Return [x, y] of the center of cell containing provided text 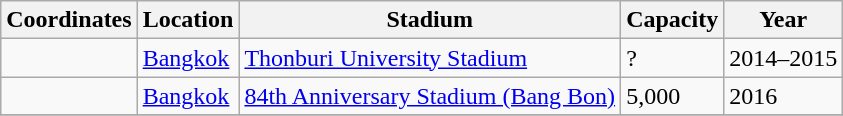
Year [784, 20]
5,000 [672, 96]
Thonburi University Stadium [430, 58]
84th Anniversary Stadium (Bang Bon) [430, 96]
Capacity [672, 20]
2014–2015 [784, 58]
Coordinates [69, 20]
? [672, 58]
2016 [784, 96]
Stadium [430, 20]
Location [188, 20]
